Return the (x, y) coordinate for the center point of the cell that contains the specified text.  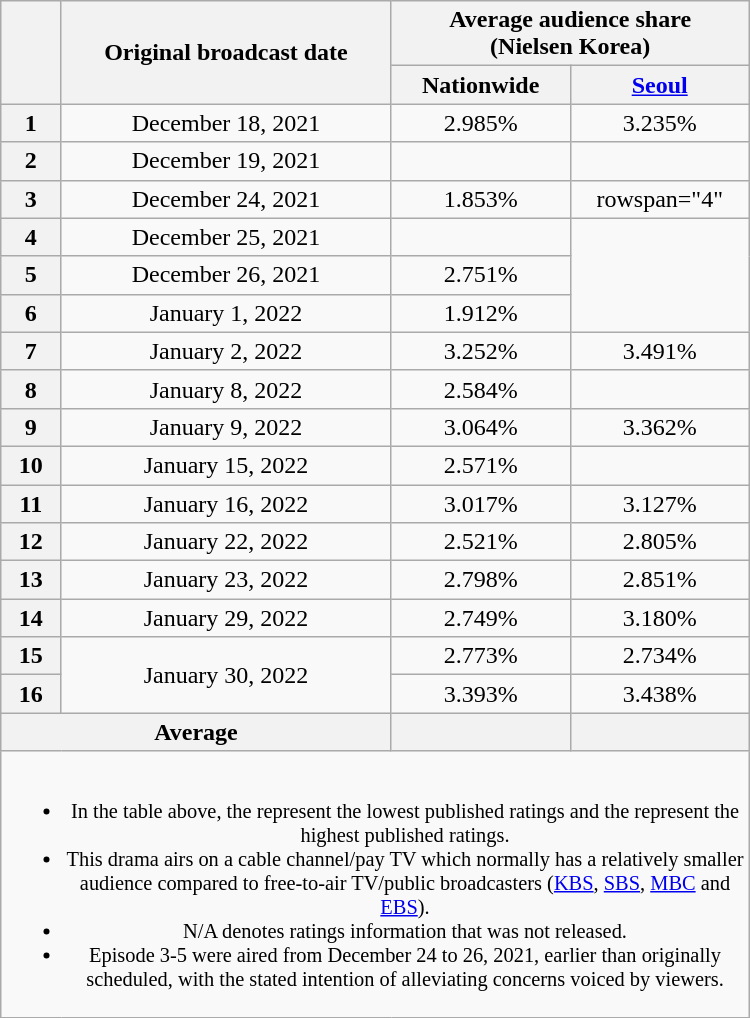
Average (196, 732)
2.751% (480, 275)
January 8, 2022 (226, 389)
15 (31, 656)
January 9, 2022 (226, 427)
10 (31, 465)
December 25, 2021 (226, 237)
5 (31, 275)
3.064% (480, 427)
January 15, 2022 (226, 465)
11 (31, 503)
3.180% (660, 618)
2.985% (480, 123)
rowspan="4" (660, 199)
16 (31, 694)
2.773% (480, 656)
December 24, 2021 (226, 199)
2.584% (480, 389)
2.734% (660, 656)
January 29, 2022 (226, 618)
December 26, 2021 (226, 275)
7 (31, 351)
3.393% (480, 694)
6 (31, 313)
13 (31, 580)
January 22, 2022 (226, 542)
3.127% (660, 503)
January 23, 2022 (226, 580)
Nationwide (480, 85)
3.235% (660, 123)
Seoul (660, 85)
January 30, 2022 (226, 675)
9 (31, 427)
3.362% (660, 427)
January 2, 2022 (226, 351)
3.491% (660, 351)
2.798% (480, 580)
3.017% (480, 503)
3.252% (480, 351)
2 (31, 161)
12 (31, 542)
1.853% (480, 199)
January 1, 2022 (226, 313)
Original broadcast date (226, 52)
2.749% (480, 618)
December 18, 2021 (226, 123)
2.571% (480, 465)
2.805% (660, 542)
January 16, 2022 (226, 503)
1 (31, 123)
1.912% (480, 313)
8 (31, 389)
Average audience share(Nielsen Korea) (570, 34)
4 (31, 237)
3 (31, 199)
2.521% (480, 542)
14 (31, 618)
2.851% (660, 580)
December 19, 2021 (226, 161)
3.438% (660, 694)
